From the cell containing the given text, extract its center point as [X, Y] coordinate. 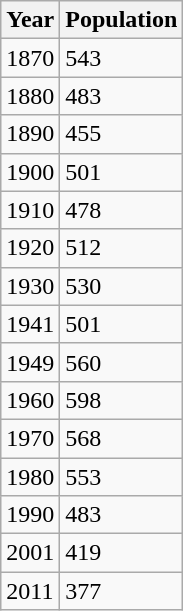
2011 [30, 591]
455 [122, 134]
1960 [30, 400]
1870 [30, 58]
419 [122, 553]
560 [122, 362]
Year [30, 20]
1930 [30, 286]
1949 [30, 362]
1980 [30, 477]
1970 [30, 438]
1920 [30, 248]
553 [122, 477]
568 [122, 438]
1990 [30, 515]
543 [122, 58]
530 [122, 286]
377 [122, 591]
Population [122, 20]
598 [122, 400]
2001 [30, 553]
512 [122, 248]
1900 [30, 172]
1910 [30, 210]
478 [122, 210]
1941 [30, 324]
1890 [30, 134]
1880 [30, 96]
